Provide the (X, Y) coordinate of the cell's center where the given text is located.  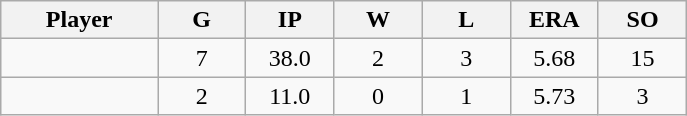
1 (466, 96)
ERA (554, 20)
Player (80, 20)
15 (642, 58)
0 (378, 96)
SO (642, 20)
38.0 (290, 58)
7 (202, 58)
11.0 (290, 96)
5.73 (554, 96)
L (466, 20)
W (378, 20)
G (202, 20)
IP (290, 20)
5.68 (554, 58)
